Determine the [x, y] coordinate at the center of the cell enclosing the given text.  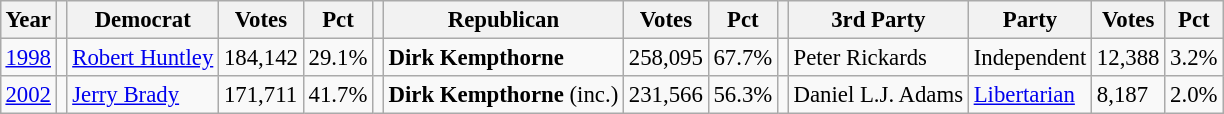
67.7% [742, 57]
Daniel L.J. Adams [878, 95]
Peter Rickards [878, 57]
171,711 [262, 95]
Year [28, 20]
184,142 [262, 57]
3rd Party [878, 20]
1998 [28, 57]
Independent [1030, 57]
Libertarian [1030, 95]
2002 [28, 95]
Democrat [143, 20]
231,566 [666, 95]
258,095 [666, 57]
Dirk Kempthorne (inc.) [503, 95]
Republican [503, 20]
3.2% [1194, 57]
Robert Huntley [143, 57]
2.0% [1194, 95]
Jerry Brady [143, 95]
56.3% [742, 95]
Dirk Kempthorne [503, 57]
29.1% [338, 57]
41.7% [338, 95]
Party [1030, 20]
8,187 [1128, 95]
12,388 [1128, 57]
